Extract the (x, y) coordinate from the center of the cell holding the provided text.  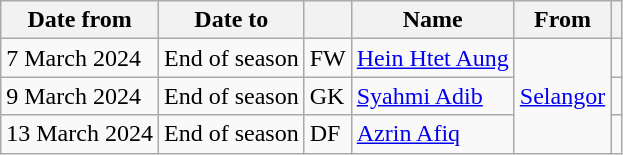
Selangor (562, 96)
9 March 2024 (80, 96)
Date from (80, 20)
FW (328, 58)
DF (328, 134)
13 March 2024 (80, 134)
Name (432, 20)
Hein Htet Aung (432, 58)
Syahmi Adib (432, 96)
Azrin Afiq (432, 134)
7 March 2024 (80, 58)
Date to (231, 20)
GK (328, 96)
From (562, 20)
